For the text-containing cell, return its midpoint in (x, y) coordinate format. 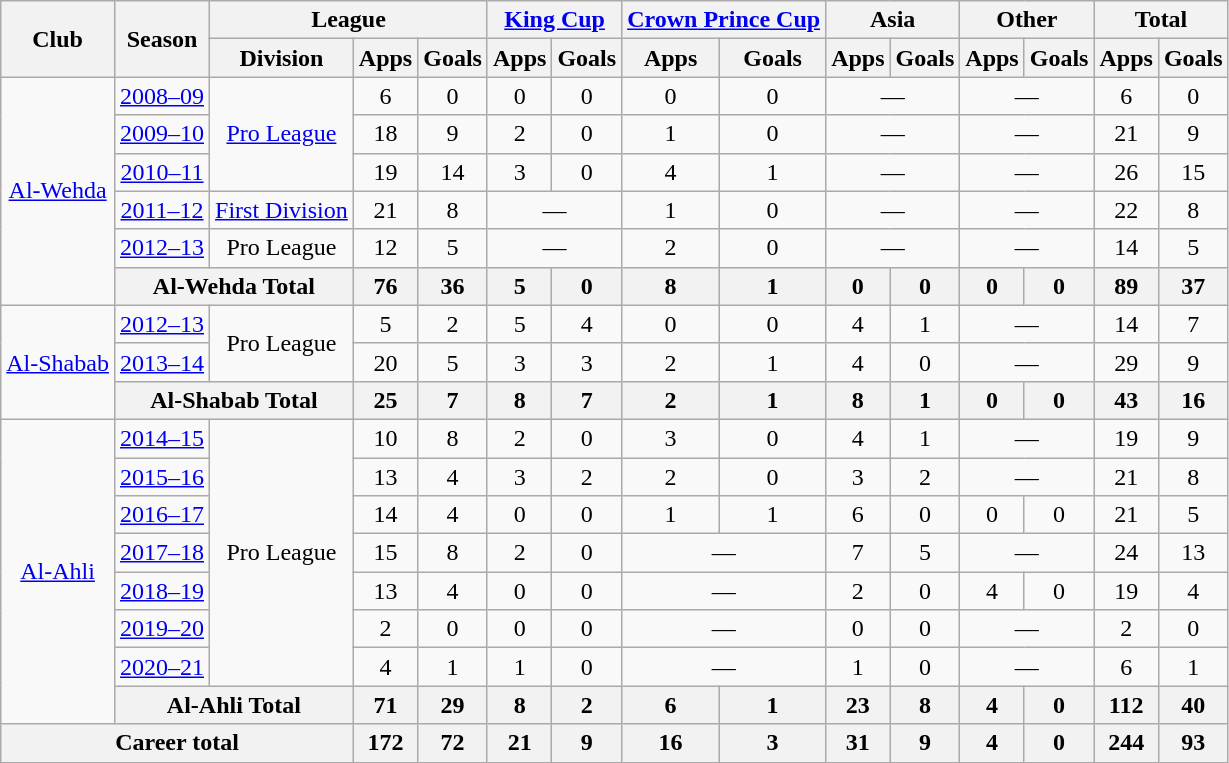
2015–16 (162, 477)
Other (1027, 20)
Total (1161, 20)
244 (1126, 743)
2008–09 (162, 96)
Al-Shabab Total (234, 400)
12 (385, 248)
76 (385, 286)
172 (385, 743)
22 (1126, 210)
Al-Wehda (58, 191)
Al-Shabab (58, 362)
40 (1193, 705)
93 (1193, 743)
31 (858, 743)
112 (1126, 705)
2010–11 (162, 172)
2019–20 (162, 629)
18 (385, 134)
2009–10 (162, 134)
43 (1126, 400)
89 (1126, 286)
Asia (893, 20)
2017–18 (162, 553)
Club (58, 39)
2016–17 (162, 515)
Career total (178, 743)
23 (858, 705)
Crown Prince Cup (724, 20)
Al-Wehda Total (234, 286)
2018–19 (162, 591)
Division (282, 58)
Season (162, 39)
2020–21 (162, 667)
24 (1126, 553)
36 (453, 286)
League (349, 20)
Al-Ahli (58, 571)
20 (385, 362)
71 (385, 705)
37 (1193, 286)
King Cup (554, 20)
72 (453, 743)
2011–12 (162, 210)
25 (385, 400)
2014–15 (162, 438)
26 (1126, 172)
2013–14 (162, 362)
Al-Ahli Total (234, 705)
First Division (282, 210)
10 (385, 438)
